Determine the (X, Y) coordinate at the center of the cell enclosing the given text.  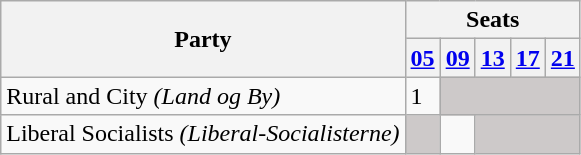
17 (528, 58)
13 (492, 58)
1 (422, 96)
Seats (492, 20)
09 (458, 58)
21 (562, 58)
Party (203, 39)
Liberal Socialists (Liberal-Socialisterne) (203, 134)
Rural and City (Land og By) (203, 96)
05 (422, 58)
